Search for the cell housing the specified text and yield its [X, Y] center coordinate. 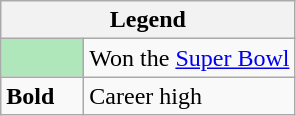
Legend [148, 20]
Career high [190, 96]
Won the Super Bowl [190, 58]
Bold [42, 96]
